Pinpoint the cell where the given text exists, returning its [x, y] midpoint coordinate. 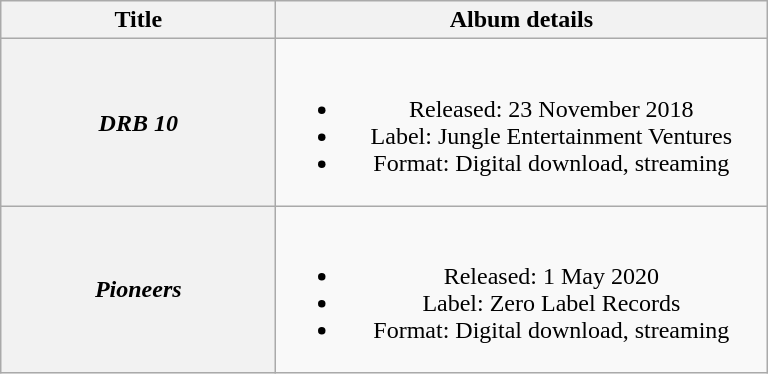
DRB 10 [138, 122]
Album details [522, 20]
Released: 1 May 2020Label: Zero Label RecordsFormat: Digital download, streaming [522, 290]
Pioneers [138, 290]
Title [138, 20]
Released: 23 November 2018Label: Jungle Entertainment VenturesFormat: Digital download, streaming [522, 122]
